Find where the given text appears and provide that cell's center as [x, y] coordinate. 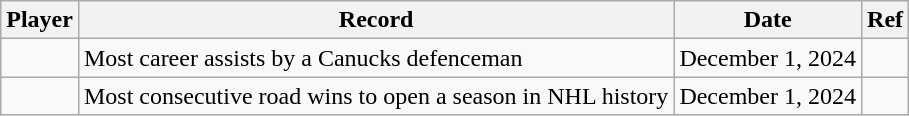
Player [40, 20]
Most consecutive road wins to open a season in NHL history [376, 96]
Record [376, 20]
Ref [886, 20]
Most career assists by a Canucks defenceman [376, 58]
Date [768, 20]
